Extract the [x, y] coordinate from the center of the cell holding the provided text.  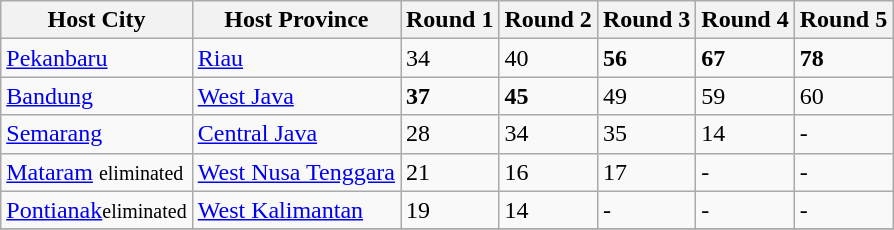
Pontianakeliminated [96, 210]
Round 5 [843, 20]
Bandung [96, 96]
Riau [296, 58]
Host City [96, 20]
78 [843, 58]
Semarang [96, 134]
West Kalimantan [296, 210]
Central Java [296, 134]
59 [745, 96]
67 [745, 58]
56 [646, 58]
37 [449, 96]
49 [646, 96]
Mataram eliminated [96, 172]
Round 3 [646, 20]
40 [548, 58]
17 [646, 172]
21 [449, 172]
Host Province [296, 20]
Round 2 [548, 20]
Round 1 [449, 20]
Round 4 [745, 20]
16 [548, 172]
35 [646, 134]
60 [843, 96]
19 [449, 210]
28 [449, 134]
West Java [296, 96]
West Nusa Tenggara [296, 172]
45 [548, 96]
Pekanbaru [96, 58]
